Provide the [X, Y] coordinate of the cell's center where the given text is located.  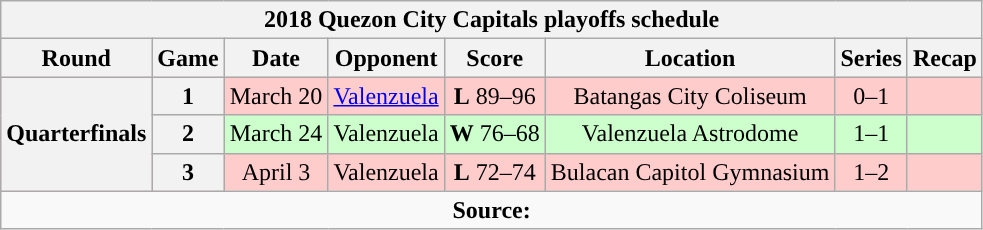
0–1 [871, 96]
March 20 [276, 96]
Date [276, 58]
Series [871, 58]
Game [188, 58]
Valenzuela Astrodome [690, 134]
W 76–68 [494, 134]
Score [494, 58]
Round [76, 58]
Quarterfinals [76, 134]
2018 Quezon City Capitals playoffs schedule [492, 20]
1 [188, 96]
L 72–74 [494, 172]
Source: [492, 210]
1–1 [871, 134]
Bulacan Capitol Gymnasium [690, 172]
Recap [944, 58]
Location [690, 58]
1–2 [871, 172]
March 24 [276, 134]
Batangas City Coliseum [690, 96]
2 [188, 134]
April 3 [276, 172]
L 89–96 [494, 96]
Opponent [386, 58]
3 [188, 172]
